Detect which cell encompasses the target text, then output its (X, Y) center coordinate. 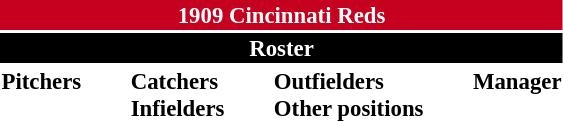
1909 Cincinnati Reds (282, 15)
Roster (282, 48)
